Identify which cell holds the provided text, then report its [X, Y] central coordinate. 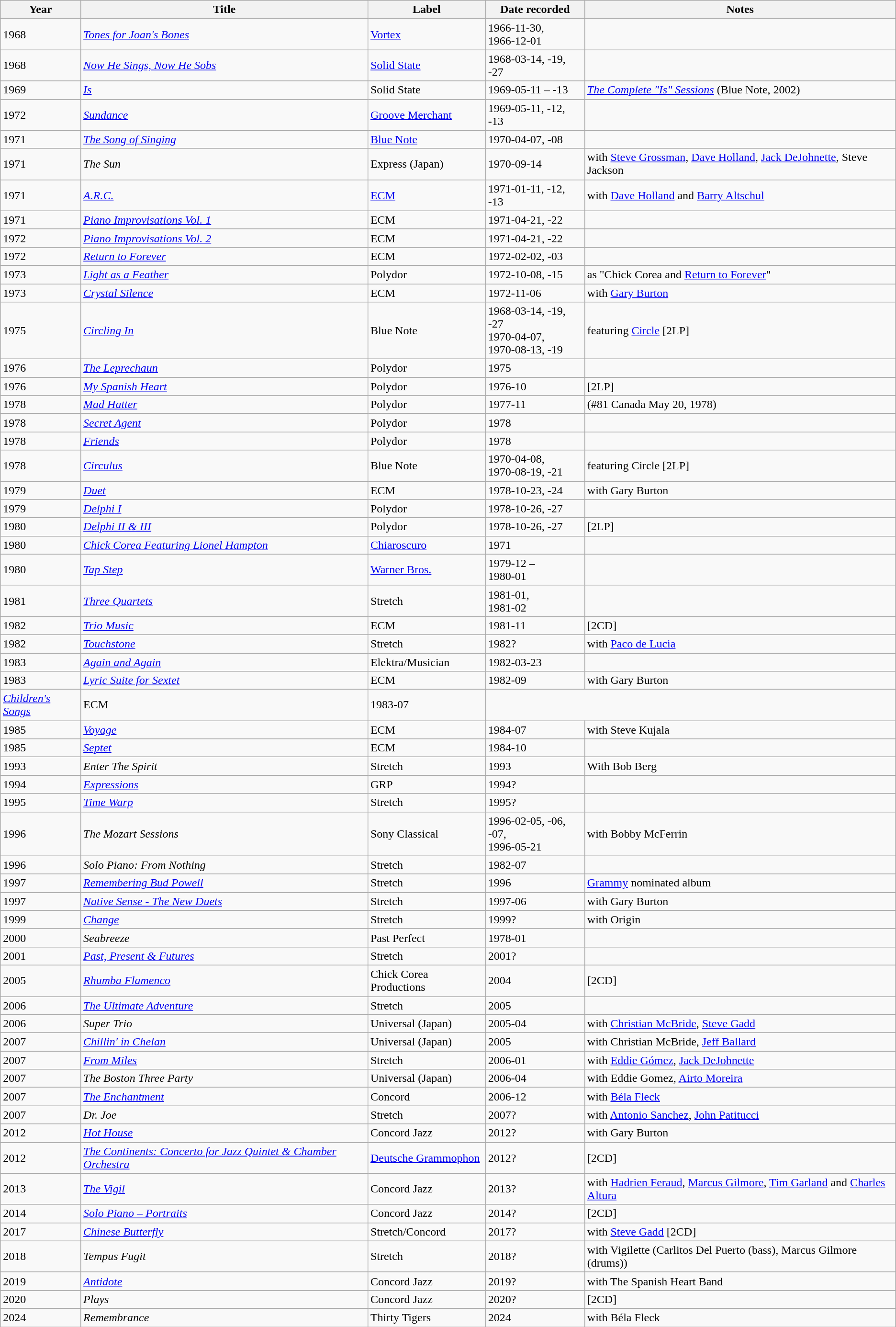
1970-04-08, 1970-08-19, -21 [535, 465]
1982-09 [535, 681]
with Eddie Gómez, Jack DeJohnette [740, 1060]
2020? [535, 1299]
Chinese Butterfly [224, 1232]
1994 [41, 784]
with Eddie Gomez, Airto Moreira [740, 1078]
Circling In [224, 330]
The Complete "Is" Sessions (Blue Note, 2002) [740, 90]
Delphi I [224, 509]
1969-05-11 – -13 [535, 90]
Piano Improvisations Vol. 1 [224, 220]
with Steve Grossman, Dave Holland, Jack DeJohnette, Steve Jackson [740, 164]
1984-10 [535, 748]
Tap Step [224, 570]
Groove Merchant [426, 115]
The Leprechaun [224, 368]
2001 [41, 956]
Lyric Suite for Sextet [224, 681]
2013 [41, 1189]
1968-03-14, -19, -27 [535, 65]
2019 [41, 1281]
Sony Classical [426, 834]
Expressions [224, 784]
The Continents: Concerto for Jazz Quintet & Chamber Orchestra [224, 1158]
From Miles [224, 1060]
The Boston Three Party [224, 1078]
Again and Again [224, 662]
Touchstone [224, 644]
A.R.C. [224, 195]
2007? [535, 1115]
1977-11 [535, 405]
Return to Forever [224, 256]
1983-07 [426, 705]
Change [224, 919]
1982-07 [535, 865]
Now He Sings, Now He Sobs [224, 65]
1981-11 [535, 625]
2006-04 [535, 1078]
Hot House [224, 1133]
1981 [41, 601]
Chiaroscuro [426, 545]
with The Spanish Heart Band [740, 1281]
Crystal Silence [224, 293]
Secret Agent [224, 423]
Express (Japan) [426, 164]
Trio Music [224, 625]
2014? [535, 1214]
Enter The Spirit [224, 766]
Mad Hatter [224, 405]
Year [41, 10]
The Song of Singing [224, 139]
1995 [41, 803]
2018? [535, 1257]
Solo Piano – Portraits [224, 1214]
Time Warp [224, 803]
Chick Corea Featuring Lionel Hampton [224, 545]
with Christian McBride, Steve Gadd [740, 1024]
1969 [41, 90]
with Steve Kujala [740, 730]
2019? [535, 1281]
with Bobby McFerrin [740, 834]
The Mozart Sessions [224, 834]
2020 [41, 1299]
1978-01 [535, 938]
2017 [41, 1232]
Duet [224, 490]
Tones for Joan's Bones [224, 34]
The Enchantment [224, 1097]
Grammy nominated album [740, 883]
Tempus Fugit [224, 1257]
1982? [535, 644]
Past, Present & Futures [224, 956]
Label [426, 10]
Elektra/Musician [426, 662]
2018 [41, 1257]
With Bob Berg [740, 766]
1976-10 [535, 386]
Three Quartets [224, 601]
2014 [41, 1214]
(#81 Canada May 20, 1978) [740, 405]
1966-11-30, 1966-12-01 [535, 34]
The Ultimate Adventure [224, 1005]
GRP [426, 784]
Remembering Bud Powell [224, 883]
Super Trio [224, 1024]
Voyage [224, 730]
Notes [740, 10]
2013? [535, 1189]
Solo Piano: From Nothing [224, 865]
Delphi II & III [224, 527]
Vortex [426, 34]
with Origin [740, 919]
2001? [535, 956]
with Steve Gadd [2CD] [740, 1232]
1969-05-11, -12, -13 [535, 115]
1981-01, 1981-02 [535, 601]
1994? [535, 784]
Sundance [224, 115]
1970-04-07, -08 [535, 139]
Native Sense - The New Duets [224, 901]
1979-12 – 1980-01 [535, 570]
Deutsche Grammophon [426, 1158]
1996-02-05, -06, -07, 1996-05-21 [535, 834]
Circulus [224, 465]
2017? [535, 1232]
Date recorded [535, 10]
Past Perfect [426, 938]
1999 [41, 919]
Remembrance [224, 1317]
Title [224, 10]
Light as a Feather [224, 274]
Concord [426, 1097]
Stretch/Concord [426, 1232]
Is [224, 90]
Plays [224, 1299]
Warner Bros. [426, 570]
Piano Improvisations Vol. 2 [224, 238]
2005-04 [535, 1024]
with Vigilette (Carlitos Del Puerto (bass), Marcus Gilmore (drums)) [740, 1257]
with Christian McBride, Jeff Ballard [740, 1042]
1972-10-08, -15 [535, 274]
Children's Songs [41, 705]
2006-01 [535, 1060]
1972-02-02, -03 [535, 256]
1999? [535, 919]
1972-11-06 [535, 293]
1971-01-11, -12, -13 [535, 195]
2006-12 [535, 1097]
with Dave Holland and Barry Altschul [740, 195]
as "Chick Corea and Return to Forever" [740, 274]
with Antonio Sanchez, John Patitucci [740, 1115]
1968-03-14, -19, -271970-04-07, 1970-08-13, -19 [535, 330]
Chick Corea Productions [426, 981]
with Paco de Lucia [740, 644]
Septet [224, 748]
1997-06 [535, 901]
Thirty Tigers [426, 1317]
The Vigil [224, 1189]
1978-10-23, -24 [535, 490]
1995? [535, 803]
The Sun [224, 164]
1984-07 [535, 730]
2000 [41, 938]
Rhumba Flamenco [224, 981]
Seabreeze [224, 938]
Dr. Joe [224, 1115]
with Hadrien Feraud, Marcus Gilmore, Tim Garland and Charles Altura [740, 1189]
Chillin' in Chelan [224, 1042]
Friends [224, 441]
1970-09-14 [535, 164]
1982-03-23 [535, 662]
2004 [535, 981]
My Spanish Heart [224, 386]
Antidote [224, 1281]
